Determine the (X, Y) coordinate at the center of the cell enclosing the given text.  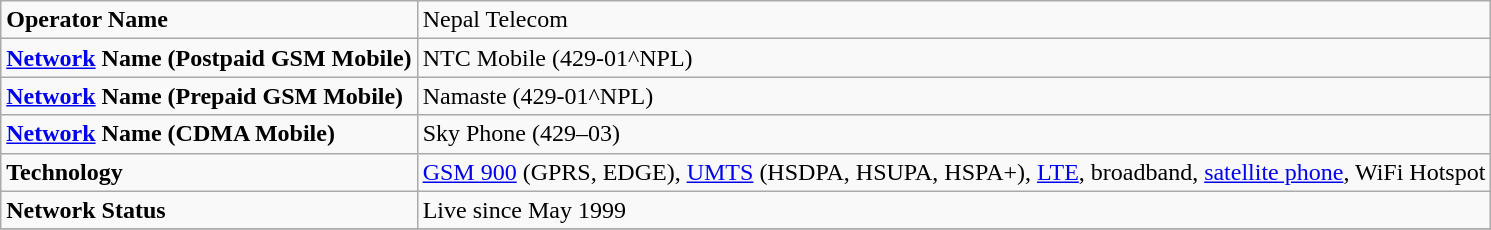
Network Name (Prepaid GSM Mobile) (209, 96)
NTC Mobile (429-01^NPL) (954, 58)
Nepal Telecom (954, 20)
Live since May 1999 (954, 210)
Sky Phone (429–03) (954, 134)
Namaste (429-01^NPL) (954, 96)
Network Name (CDMA Mobile) (209, 134)
GSM 900 (GPRS, EDGE), UMTS (HSDPA, HSUPA, HSPA+), LTE, broadband, satellite phone, WiFi Hotspot (954, 172)
Network Status (209, 210)
Technology (209, 172)
Operator Name (209, 20)
Network Name (Postpaid GSM Mobile) (209, 58)
